Detect which cell encompasses the target text, then output its (x, y) center coordinate. 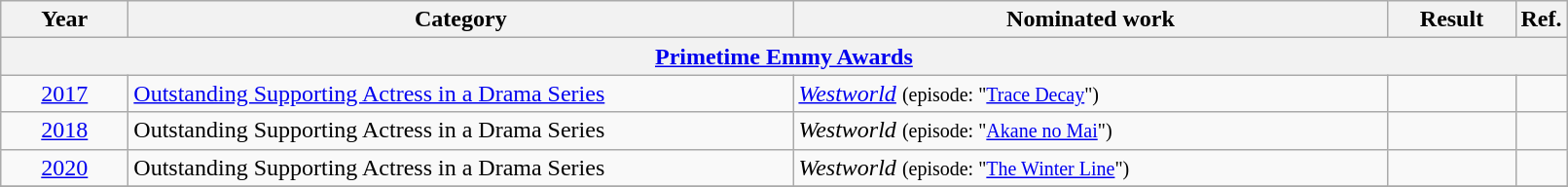
Category (461, 19)
Primetime Emmy Awards (784, 56)
Westworld (episode: "The Winter Line") (1090, 168)
2017 (64, 93)
Westworld (episode: "Akane no Mai") (1090, 131)
Westworld (episode: "Trace Decay") (1090, 93)
2020 (64, 168)
Year (64, 19)
Result (1452, 19)
Nominated work (1090, 19)
Ref. (1542, 19)
2018 (64, 131)
